Scan for the cell matching the given text and deliver its (X, Y) coordinate at center. 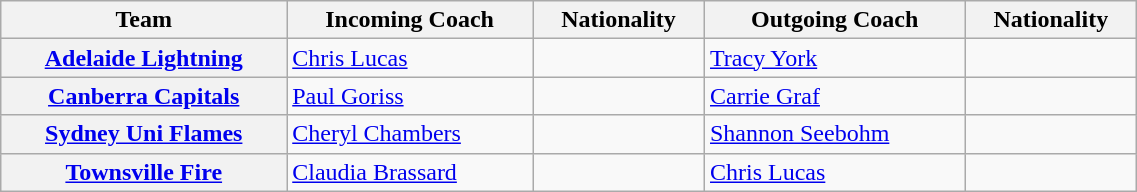
Townsville Fire (144, 172)
Outgoing Coach (834, 20)
Canberra Capitals (144, 96)
Incoming Coach (410, 20)
Paul Goriss (410, 96)
Carrie Graf (834, 96)
Cheryl Chambers (410, 134)
Claudia Brassard (410, 172)
Sydney Uni Flames (144, 134)
Adelaide Lightning (144, 58)
Tracy York (834, 58)
Team (144, 20)
Shannon Seebohm (834, 134)
